Return [X, Y] of the center of cell containing provided text 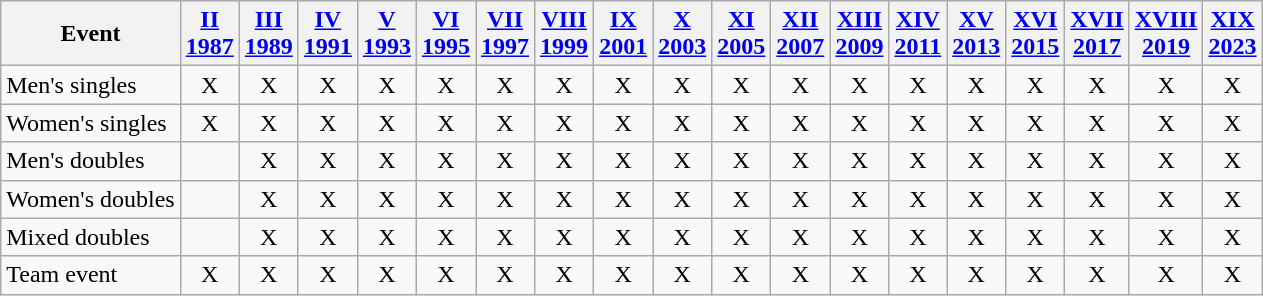
X 2003 [682, 34]
VI1995 [446, 34]
XIII 2009 [860, 34]
XI 2005 [742, 34]
Women's doubles [90, 199]
Mixed doubles [90, 237]
XVII 2017 [1097, 34]
XVI 2015 [1036, 34]
XIV 2011 [918, 34]
Men's singles [90, 85]
V1993 [386, 34]
IV1991 [328, 34]
Women's singles [90, 123]
III1989 [268, 34]
XVIII 2019 [1166, 34]
Event [90, 34]
XIX 2023 [1232, 34]
VIII 1999 [564, 34]
IX 2001 [624, 34]
XV2013 [976, 34]
XII 2007 [800, 34]
Men's doubles [90, 161]
Team event [90, 275]
II1987 [210, 34]
VII1997 [506, 34]
